Find where the given text appears and provide that cell's center as [x, y] coordinate. 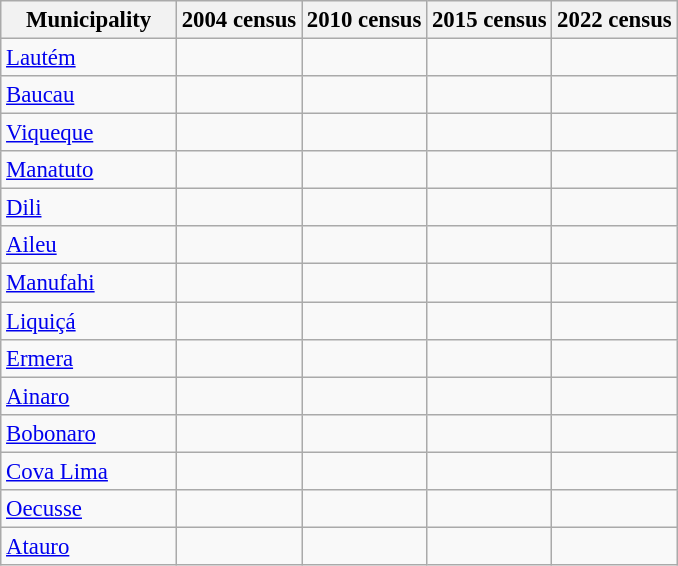
Atauro [89, 546]
Liquiçá [89, 321]
2004 census [238, 20]
Aileu [89, 245]
Municipality [89, 20]
Dili [89, 208]
Baucau [89, 95]
Manatuto [89, 170]
Ermera [89, 358]
Manufahi [89, 283]
2015 census [490, 20]
Ainaro [89, 396]
Oecusse [89, 509]
2022 census [614, 20]
Viqueque [89, 133]
2010 census [364, 20]
Bobonaro [89, 433]
Cova Lima [89, 471]
Lautém [89, 58]
